From the cell containing the given text, extract its center point as [x, y] coordinate. 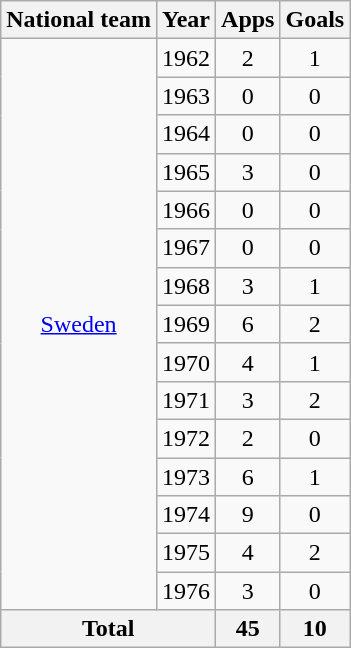
9 [248, 515]
1963 [186, 96]
1968 [186, 286]
1967 [186, 248]
1962 [186, 58]
1966 [186, 210]
1964 [186, 134]
1971 [186, 400]
1970 [186, 362]
1976 [186, 591]
1973 [186, 477]
1965 [186, 172]
1972 [186, 438]
Apps [248, 20]
Year [186, 20]
45 [248, 629]
Sweden [79, 324]
Goals [315, 20]
10 [315, 629]
Total [108, 629]
1974 [186, 515]
1975 [186, 553]
1969 [186, 324]
National team [79, 20]
